From the cell containing the given text, extract its center point as [x, y] coordinate. 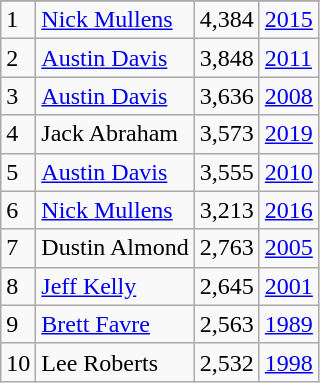
3 [18, 96]
3,573 [226, 134]
8 [18, 286]
2,645 [226, 286]
3,636 [226, 96]
Jack Abraham [115, 134]
2 [18, 58]
7 [18, 248]
Jeff Kelly [115, 286]
3,213 [226, 210]
2019 [288, 134]
Dustin Almond [115, 248]
6 [18, 210]
2,532 [226, 362]
Brett Favre [115, 324]
2,763 [226, 248]
1 [18, 20]
1989 [288, 324]
9 [18, 324]
2008 [288, 96]
10 [18, 362]
Lee Roberts [115, 362]
2015 [288, 20]
2010 [288, 172]
5 [18, 172]
2001 [288, 286]
3,848 [226, 58]
4,384 [226, 20]
3,555 [226, 172]
2011 [288, 58]
4 [18, 134]
2,563 [226, 324]
2005 [288, 248]
1998 [288, 362]
2016 [288, 210]
